Scan for the cell matching the given text and deliver its [x, y] coordinate at center. 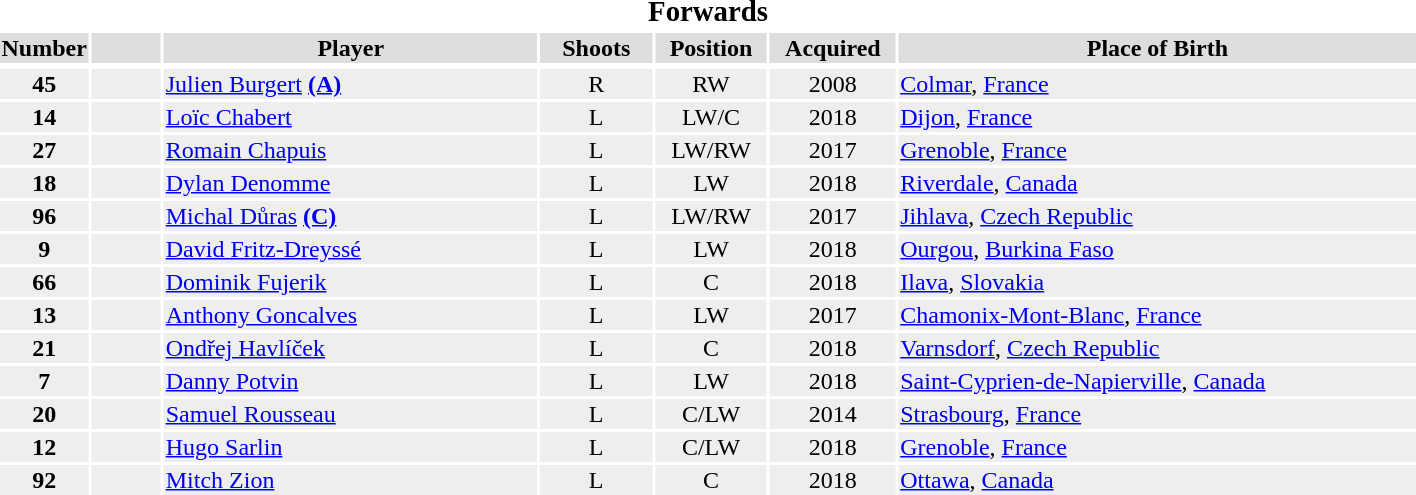
18 [44, 183]
Place of Birth [1158, 48]
Colmar, France [1158, 84]
2014 [833, 414]
Samuel Rousseau [350, 414]
14 [44, 117]
Ondřej Havlíček [350, 348]
12 [44, 447]
Ilava, Slovakia [1158, 282]
92 [44, 480]
Hugo Sarlin [350, 447]
Acquired [833, 48]
Danny Potvin [350, 381]
Player [350, 48]
13 [44, 315]
Anthony Goncalves [350, 315]
Dylan Denomme [350, 183]
Mitch Zion [350, 480]
David Fritz-Dreyssé [350, 249]
LW/C [711, 117]
Dominik Fujerik [350, 282]
Strasbourg, France [1158, 414]
Dijon, France [1158, 117]
20 [44, 414]
7 [44, 381]
45 [44, 84]
9 [44, 249]
RW [711, 84]
Julien Burgert (A) [350, 84]
Ourgou, Burkina Faso [1158, 249]
Shoots [596, 48]
Romain Chapuis [350, 150]
Varnsdorf, Czech Republic [1158, 348]
Saint-Cyprien-de-Napierville, Canada [1158, 381]
96 [44, 216]
66 [44, 282]
Riverdale, Canada [1158, 183]
Position [711, 48]
R [596, 84]
27 [44, 150]
Chamonix-Mont-Blanc, France [1158, 315]
2008 [833, 84]
Number [44, 48]
Loïc Chabert [350, 117]
Ottawa, Canada [1158, 480]
Michal Důras (C) [350, 216]
Jihlava, Czech Republic [1158, 216]
21 [44, 348]
